Extract the (X, Y) coordinate from the center of the cell holding the provided text.  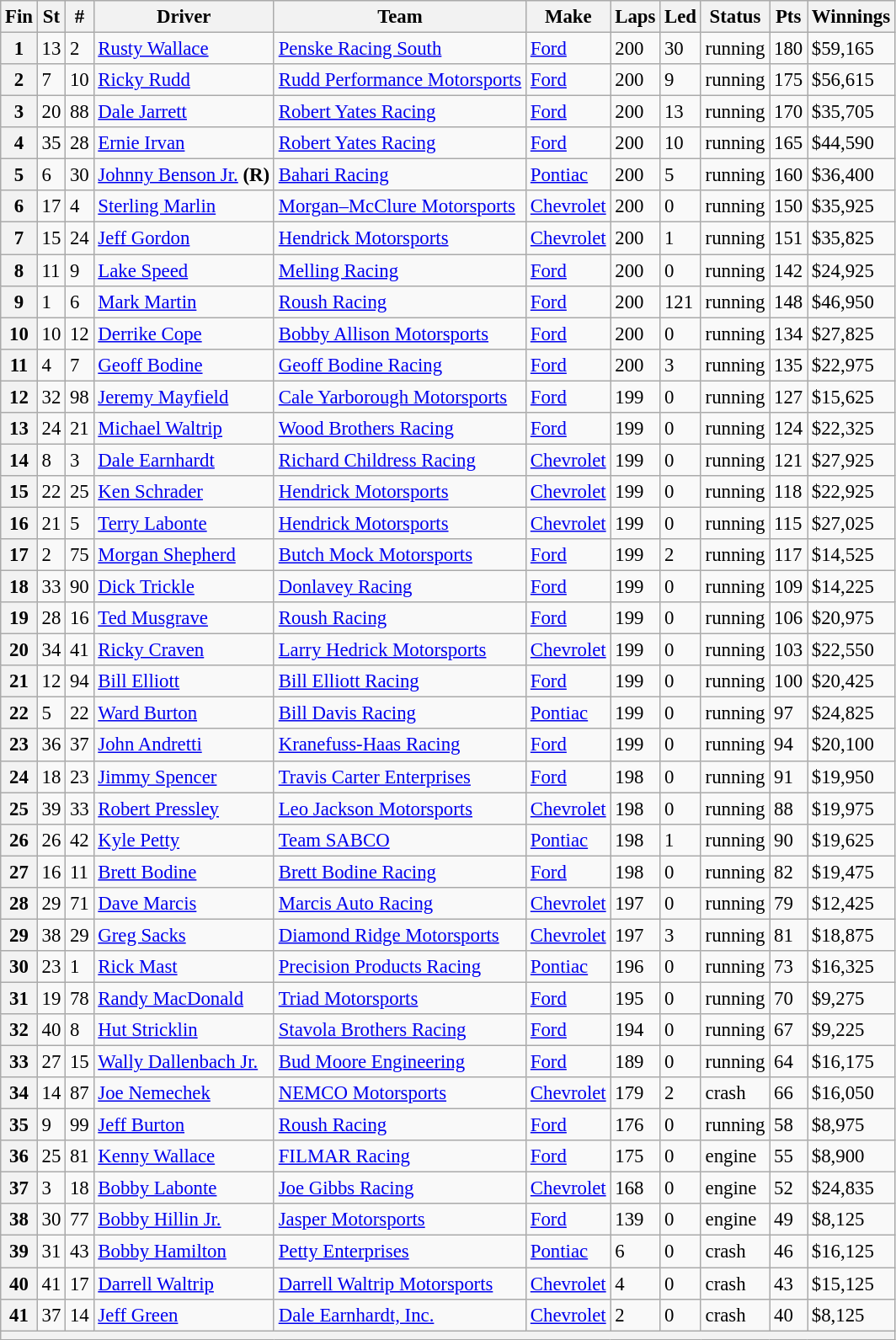
Bill Elliott Racing (399, 681)
Cale Yarborough Motorsports (399, 397)
FILMAR Racing (399, 1156)
97 (788, 713)
55 (788, 1156)
$20,425 (851, 681)
Dale Jarrett (184, 112)
168 (635, 1188)
Lake Speed (184, 270)
Bobby Allison Motorsports (399, 334)
79 (788, 904)
139 (635, 1220)
$15,125 (851, 1284)
Status (734, 17)
Donlavey Racing (399, 587)
189 (635, 1062)
$22,550 (851, 650)
Joe Gibbs Racing (399, 1188)
$22,975 (851, 365)
Bobby Hillin Jr. (184, 1220)
Ken Schrader (184, 492)
$35,925 (851, 206)
Melling Racing (399, 270)
Laps (635, 17)
Rusty Wallace (184, 49)
Geoff Bodine Racing (399, 365)
$27,025 (851, 523)
Fin (19, 17)
Jeremy Mayfield (184, 397)
Sterling Marlin (184, 206)
John Andretti (184, 745)
49 (788, 1220)
176 (635, 1125)
Dale Earnhardt (184, 460)
Bobby Hamilton (184, 1252)
Ward Burton (184, 713)
$19,975 (851, 809)
Bobby Labonte (184, 1188)
75 (79, 555)
Rick Mast (184, 967)
179 (635, 1093)
Dick Trickle (184, 587)
109 (788, 587)
103 (788, 650)
Penske Racing South (399, 49)
118 (788, 492)
$19,475 (851, 872)
82 (788, 872)
99 (79, 1125)
$18,875 (851, 935)
Diamond Ridge Motorsports (399, 935)
$56,615 (851, 80)
106 (788, 618)
Bahari Racing (399, 175)
$46,950 (851, 302)
Derrike Cope (184, 334)
$12,425 (851, 904)
Brett Bodine (184, 872)
Jimmy Spencer (184, 777)
$44,590 (851, 143)
Jeff Green (184, 1315)
$14,525 (851, 555)
Jeff Burton (184, 1125)
Dave Marcis (184, 904)
Darrell Waltrip Motorsports (399, 1284)
151 (788, 238)
195 (635, 998)
Jeff Gordon (184, 238)
Ricky Craven (184, 650)
150 (788, 206)
Led (680, 17)
$16,175 (851, 1062)
Leo Jackson Motorsports (399, 809)
196 (635, 967)
$36,400 (851, 175)
91 (788, 777)
$16,325 (851, 967)
Mark Martin (184, 302)
66 (788, 1093)
$27,825 (851, 334)
124 (788, 429)
Brett Bodine Racing (399, 872)
71 (79, 904)
Travis Carter Enterprises (399, 777)
67 (788, 1030)
$20,100 (851, 745)
Triad Motorsports (399, 998)
$27,925 (851, 460)
Darrell Waltrip (184, 1284)
Greg Sacks (184, 935)
Pts (788, 17)
134 (788, 334)
# (79, 17)
$15,625 (851, 397)
$16,125 (851, 1252)
$8,975 (851, 1125)
Precision Products Racing (399, 967)
Winnings (851, 17)
Kranefuss-Haas Racing (399, 745)
Make (568, 17)
Rudd Performance Motorsports (399, 80)
$20,975 (851, 618)
Michael Waltrip (184, 429)
Joe Nemechek (184, 1093)
Richard Childress Racing (399, 460)
Petty Enterprises (399, 1252)
Kyle Petty (184, 840)
78 (79, 998)
$35,825 (851, 238)
42 (79, 840)
135 (788, 365)
87 (79, 1093)
$9,225 (851, 1030)
194 (635, 1030)
64 (788, 1062)
Ricky Rudd (184, 80)
$24,835 (851, 1188)
Wally Dallenbach Jr. (184, 1062)
115 (788, 523)
$19,625 (851, 840)
58 (788, 1125)
$8,900 (851, 1156)
Team (399, 17)
Bill Elliott (184, 681)
NEMCO Motorsports (399, 1093)
127 (788, 397)
142 (788, 270)
170 (788, 112)
70 (788, 998)
Butch Mock Motorsports (399, 555)
Ernie Irvan (184, 143)
Ted Musgrave (184, 618)
160 (788, 175)
$22,925 (851, 492)
Johnny Benson Jr. (R) (184, 175)
$24,825 (851, 713)
Robert Pressley (184, 809)
Randy MacDonald (184, 998)
$35,705 (851, 112)
Marcis Auto Racing (399, 904)
Morgan Shepherd (184, 555)
52 (788, 1188)
148 (788, 302)
46 (788, 1252)
$14,225 (851, 587)
77 (79, 1220)
Stavola Brothers Racing (399, 1030)
117 (788, 555)
$16,050 (851, 1093)
Terry Labonte (184, 523)
Dale Earnhardt, Inc. (399, 1315)
Team SABCO (399, 840)
Geoff Bodine (184, 365)
Kenny Wallace (184, 1156)
180 (788, 49)
Wood Brothers Racing (399, 429)
73 (788, 967)
Driver (184, 17)
Morgan–McClure Motorsports (399, 206)
165 (788, 143)
St (51, 17)
Bill Davis Racing (399, 713)
Hut Stricklin (184, 1030)
Bud Moore Engineering (399, 1062)
Larry Hedrick Motorsports (399, 650)
$9,275 (851, 998)
98 (79, 397)
$59,165 (851, 49)
Jasper Motorsports (399, 1220)
100 (788, 681)
$19,950 (851, 777)
$24,925 (851, 270)
$22,325 (851, 429)
